Locate the cell with the specified text and output its (X, Y) center coordinate. 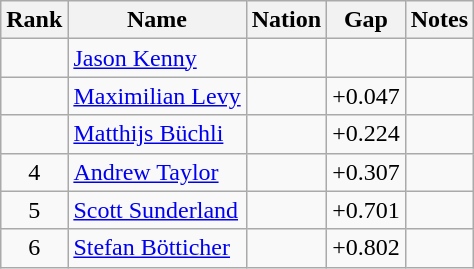
+0.701 (366, 210)
+0.802 (366, 248)
4 (34, 172)
6 (34, 248)
Nation (286, 20)
Scott Sunderland (157, 210)
Gap (366, 20)
Maximilian Levy (157, 96)
+0.224 (366, 134)
Jason Kenny (157, 58)
Name (157, 20)
Stefan Bötticher (157, 248)
+0.307 (366, 172)
Notes (439, 20)
+0.047 (366, 96)
Rank (34, 20)
Andrew Taylor (157, 172)
5 (34, 210)
Matthijs Büchli (157, 134)
